For the text-containing cell, return its midpoint in [x, y] coordinate format. 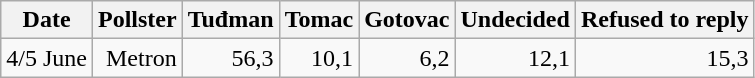
Gotovac [407, 20]
Tomac [319, 20]
Pollster [137, 20]
4/5 June [47, 58]
10,1 [319, 58]
56,3 [230, 58]
Refused to reply [664, 20]
12,1 [515, 58]
Undecided [515, 20]
Date [47, 20]
6,2 [407, 58]
Tuđman [230, 20]
Metron [137, 58]
15,3 [664, 58]
